Pinpoint the cell where the given text exists, returning its (X, Y) midpoint coordinate. 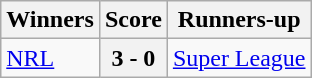
Super League (239, 58)
Winners (50, 20)
Runners-up (239, 20)
3 - 0 (133, 58)
Score (133, 20)
NRL (50, 58)
